Pinpoint the cell where the given text exists, returning its (x, y) midpoint coordinate. 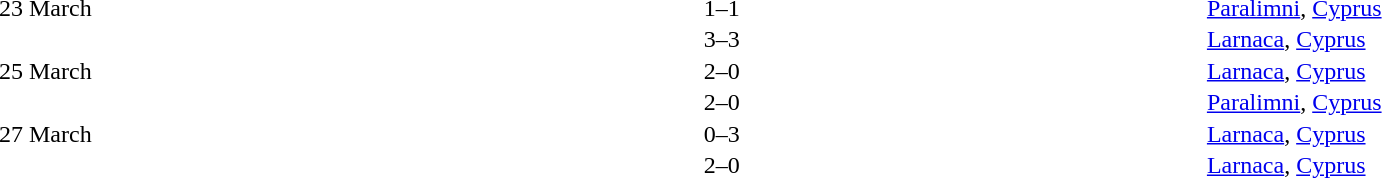
3–3 (722, 39)
0–3 (722, 134)
